From the cell containing the given text, extract its center point as (X, Y) coordinate. 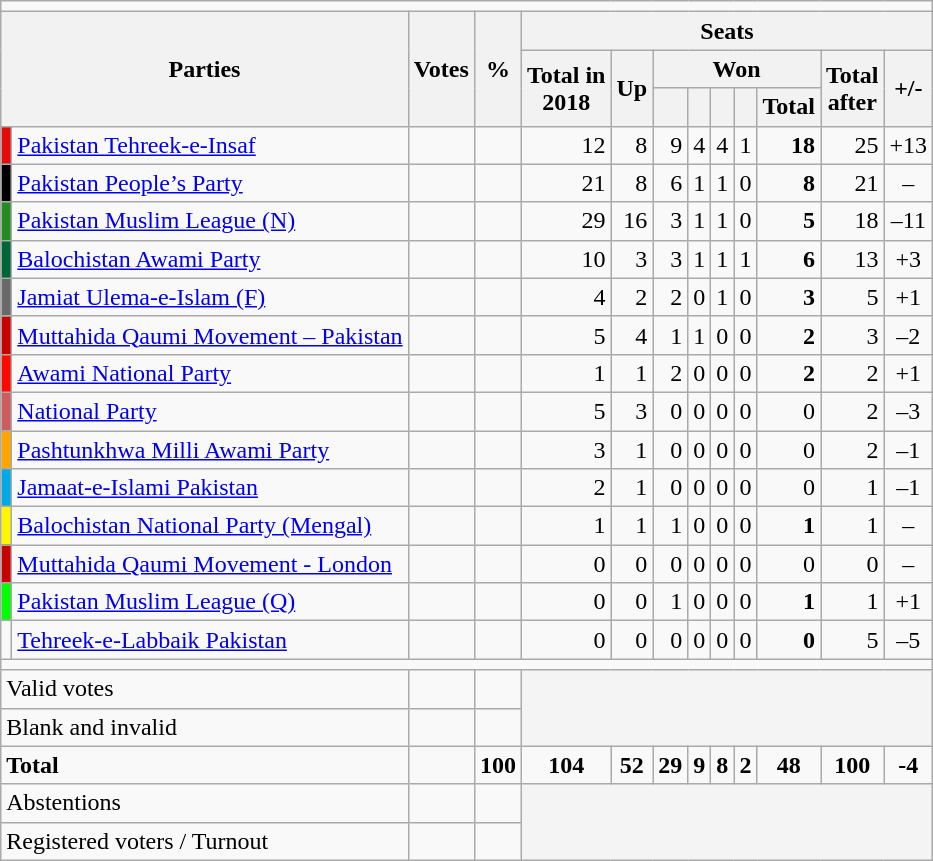
–5 (908, 640)
Blank and invalid (204, 727)
Awami National Party (210, 373)
+3 (908, 259)
Total in2018 (566, 88)
Pakistan People’s Party (210, 183)
52 (632, 765)
25 (852, 145)
Abstentions (204, 803)
12 (566, 145)
Jamiat Ulema-e-Islam (F) (210, 297)
Won (737, 69)
Balochistan National Party (Mengal) (210, 526)
+/- (908, 88)
National Party (210, 411)
Valid votes (204, 689)
Tehreek-e-Labbaik Pakistan (210, 640)
Pakistan Muslim League (Q) (210, 602)
Registered voters / Turnout (204, 841)
Pakistan Tehreek-e-Insaf (210, 145)
–3 (908, 411)
+13 (908, 145)
13 (852, 259)
10 (566, 259)
Up (632, 88)
48 (789, 765)
-4 (908, 765)
Parties (204, 69)
Totalafter (852, 88)
Balochistan Awami Party (210, 259)
Votes (441, 69)
Jamaat-e-Islami Pakistan (210, 488)
% (498, 69)
Muttahida Qaumi Movement – Pakistan (210, 335)
Muttahida Qaumi Movement - London (210, 564)
Pashtunkhwa Milli Awami Party (210, 449)
–11 (908, 221)
–2 (908, 335)
104 (566, 765)
Pakistan Muslim League (N) (210, 221)
Seats (726, 31)
16 (632, 221)
